Determine the (X, Y) coordinate at the center of the cell enclosing the given text.  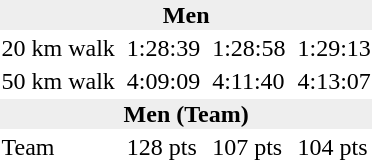
20 km walk (58, 48)
Men (Team) (186, 114)
4:11:40 (249, 81)
1:29:13 (334, 48)
4:09:09 (163, 81)
4:13:07 (334, 81)
1:28:39 (163, 48)
50 km walk (58, 81)
1:28:58 (249, 48)
Men (186, 15)
